Find where the given text appears and provide that cell's center as (x, y) coordinate. 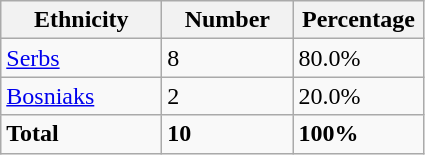
2 (228, 96)
Percentage (358, 20)
Ethnicity (82, 20)
Bosniaks (82, 96)
Serbs (82, 58)
100% (358, 134)
Total (82, 134)
20.0% (358, 96)
8 (228, 58)
80.0% (358, 58)
Number (228, 20)
10 (228, 134)
